Search for the cell housing the specified text and yield its (x, y) center coordinate. 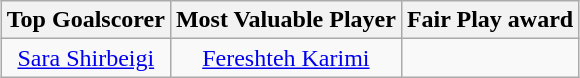
Top Goalscorer (86, 20)
Sara Shirbeigi (86, 58)
Fereshteh Karimi (286, 58)
Most Valuable Player (286, 20)
Fair Play award (490, 20)
